For the text-containing cell, return its midpoint in [x, y] coordinate format. 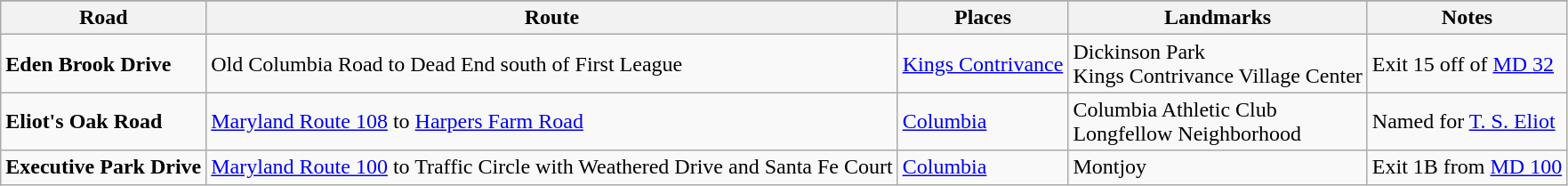
Eden Brook Drive [103, 64]
Maryland Route 108 to Harpers Farm Road [551, 121]
Named for T. S. Eliot [1467, 121]
Route [551, 18]
Kings Contrivance [983, 64]
Maryland Route 100 to Traffic Circle with Weathered Drive and Santa Fe Court [551, 167]
Old Columbia Road to Dead End south of First League [551, 64]
Dickinson ParkKings Contrivance Village Center [1218, 64]
Places [983, 18]
Eliot's Oak Road [103, 121]
Columbia Athletic ClubLongfellow Neighborhood [1218, 121]
Exit 1B from MD 100 [1467, 167]
Exit 15 off of MD 32 [1467, 64]
Road [103, 18]
Montjoy [1218, 167]
Notes [1467, 18]
Executive Park Drive [103, 167]
Landmarks [1218, 18]
